Detect which cell encompasses the target text, then output its (X, Y) center coordinate. 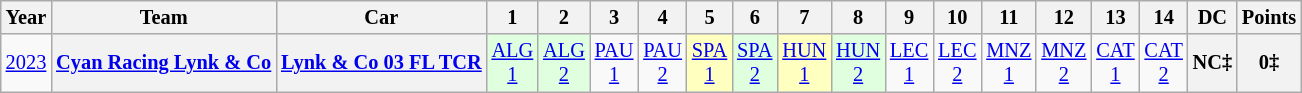
1 (513, 17)
9 (909, 17)
12 (1064, 17)
2 (564, 17)
ALG2 (564, 63)
MNZ2 (1064, 63)
NC‡ (1212, 63)
LEC2 (957, 63)
SPA1 (710, 63)
3 (614, 17)
Car (381, 17)
CAT2 (1164, 63)
LEC1 (909, 63)
PAU2 (662, 63)
Year (26, 17)
13 (1115, 17)
Team (164, 17)
PAU1 (614, 63)
6 (754, 17)
8 (858, 17)
DC (1212, 17)
ALG1 (513, 63)
Lynk & Co 03 FL TCR (381, 63)
HUN2 (858, 63)
0‡ (1269, 63)
MNZ1 (1008, 63)
7 (804, 17)
CAT1 (1115, 63)
Cyan Racing Lynk & Co (164, 63)
5 (710, 17)
HUN1 (804, 63)
11 (1008, 17)
2023 (26, 63)
4 (662, 17)
SPA2 (754, 63)
10 (957, 17)
14 (1164, 17)
Points (1269, 17)
